Capture the cell that displays the provided text and extract its (x, y) central coordinate. 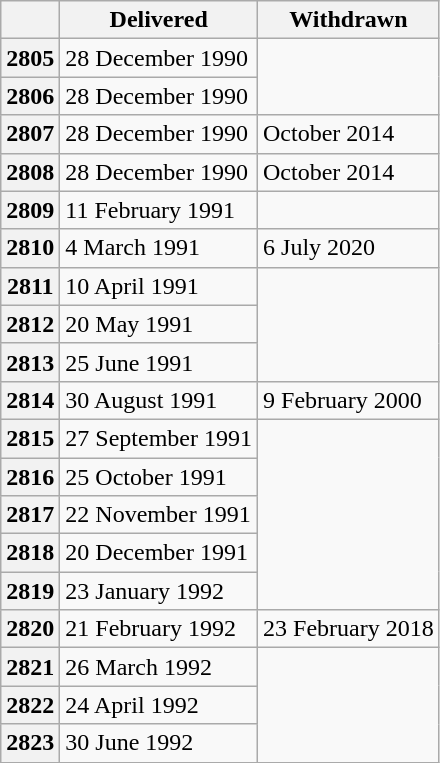
2814 (30, 400)
9 February 2000 (349, 400)
21 February 1992 (159, 629)
2821 (30, 667)
2813 (30, 362)
2807 (30, 134)
2820 (30, 629)
2817 (30, 515)
22 November 1991 (159, 515)
24 April 1992 (159, 705)
2818 (30, 553)
20 May 1991 (159, 324)
2816 (30, 477)
2815 (30, 438)
25 June 1991 (159, 362)
2822 (30, 705)
2809 (30, 210)
23 January 1992 (159, 591)
2806 (30, 96)
Withdrawn (349, 20)
2812 (30, 324)
23 February 2018 (349, 629)
6 July 2020 (349, 248)
2808 (30, 172)
2811 (30, 286)
2805 (30, 58)
2823 (30, 743)
26 March 1992 (159, 667)
2810 (30, 248)
30 August 1991 (159, 400)
2819 (30, 591)
11 February 1991 (159, 210)
27 September 1991 (159, 438)
Delivered (159, 20)
4 March 1991 (159, 248)
25 October 1991 (159, 477)
10 April 1991 (159, 286)
30 June 1992 (159, 743)
20 December 1991 (159, 553)
